Return the [X, Y] coordinate for the center point of the cell that contains the specified text.  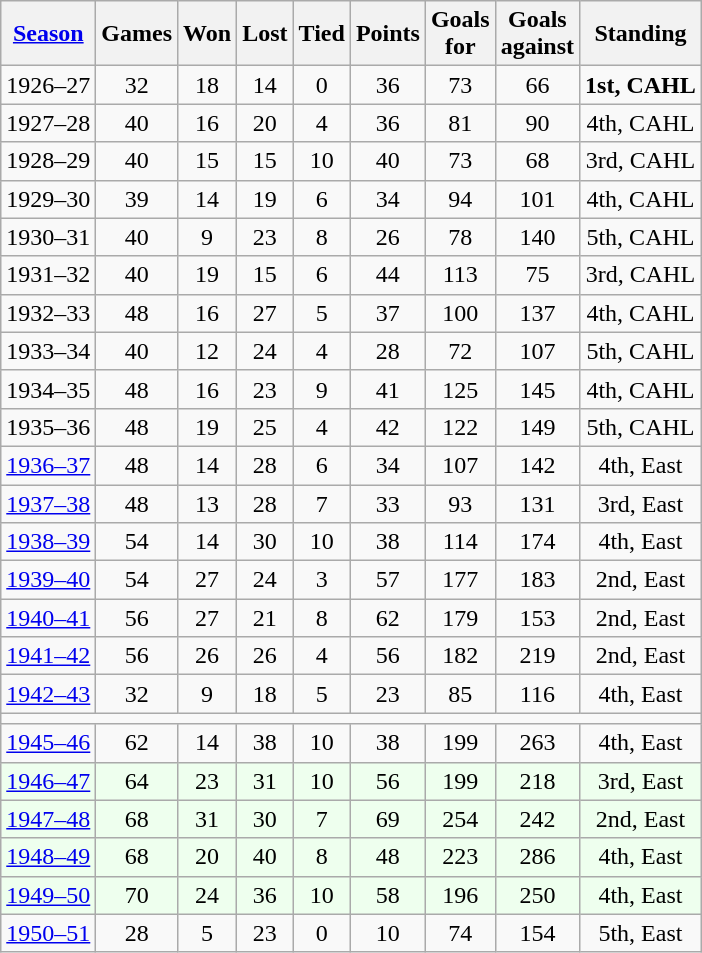
145 [537, 389]
Goalsagainst [537, 34]
74 [460, 933]
174 [537, 542]
93 [460, 503]
13 [208, 503]
1940–41 [48, 618]
1932–33 [48, 313]
1936–37 [48, 465]
219 [537, 656]
37 [388, 313]
140 [537, 237]
81 [460, 123]
114 [460, 542]
Tied [322, 34]
142 [537, 465]
12 [208, 351]
Season [48, 34]
21 [265, 618]
254 [460, 819]
64 [137, 781]
101 [537, 199]
Points [388, 34]
1929–30 [48, 199]
1931–32 [48, 275]
72 [460, 351]
1949–50 [48, 895]
137 [537, 313]
177 [460, 580]
286 [537, 857]
1928–29 [48, 161]
44 [388, 275]
242 [537, 819]
57 [388, 580]
263 [537, 743]
250 [537, 895]
70 [137, 895]
149 [537, 427]
196 [460, 895]
218 [537, 781]
85 [460, 694]
42 [388, 427]
5th, East [641, 933]
1927–28 [48, 123]
154 [537, 933]
1st, CAHL [641, 85]
122 [460, 427]
Goalsfor [460, 34]
116 [537, 694]
1935–36 [48, 427]
100 [460, 313]
33 [388, 503]
1947–48 [48, 819]
Won [208, 34]
1942–43 [48, 694]
90 [537, 123]
Standing [641, 34]
78 [460, 237]
1934–35 [48, 389]
39 [137, 199]
66 [537, 85]
153 [537, 618]
1948–49 [48, 857]
1945–46 [48, 743]
75 [537, 275]
183 [537, 580]
1946–47 [48, 781]
3 [322, 580]
1926–27 [48, 85]
223 [460, 857]
1930–31 [48, 237]
94 [460, 199]
Lost [265, 34]
113 [460, 275]
69 [388, 819]
Games [137, 34]
131 [537, 503]
1939–40 [48, 580]
58 [388, 895]
1950–51 [48, 933]
125 [460, 389]
25 [265, 427]
1938–39 [48, 542]
179 [460, 618]
182 [460, 656]
1941–42 [48, 656]
1933–34 [48, 351]
1937–38 [48, 503]
41 [388, 389]
